Return (X, Y) of the center of cell containing provided text 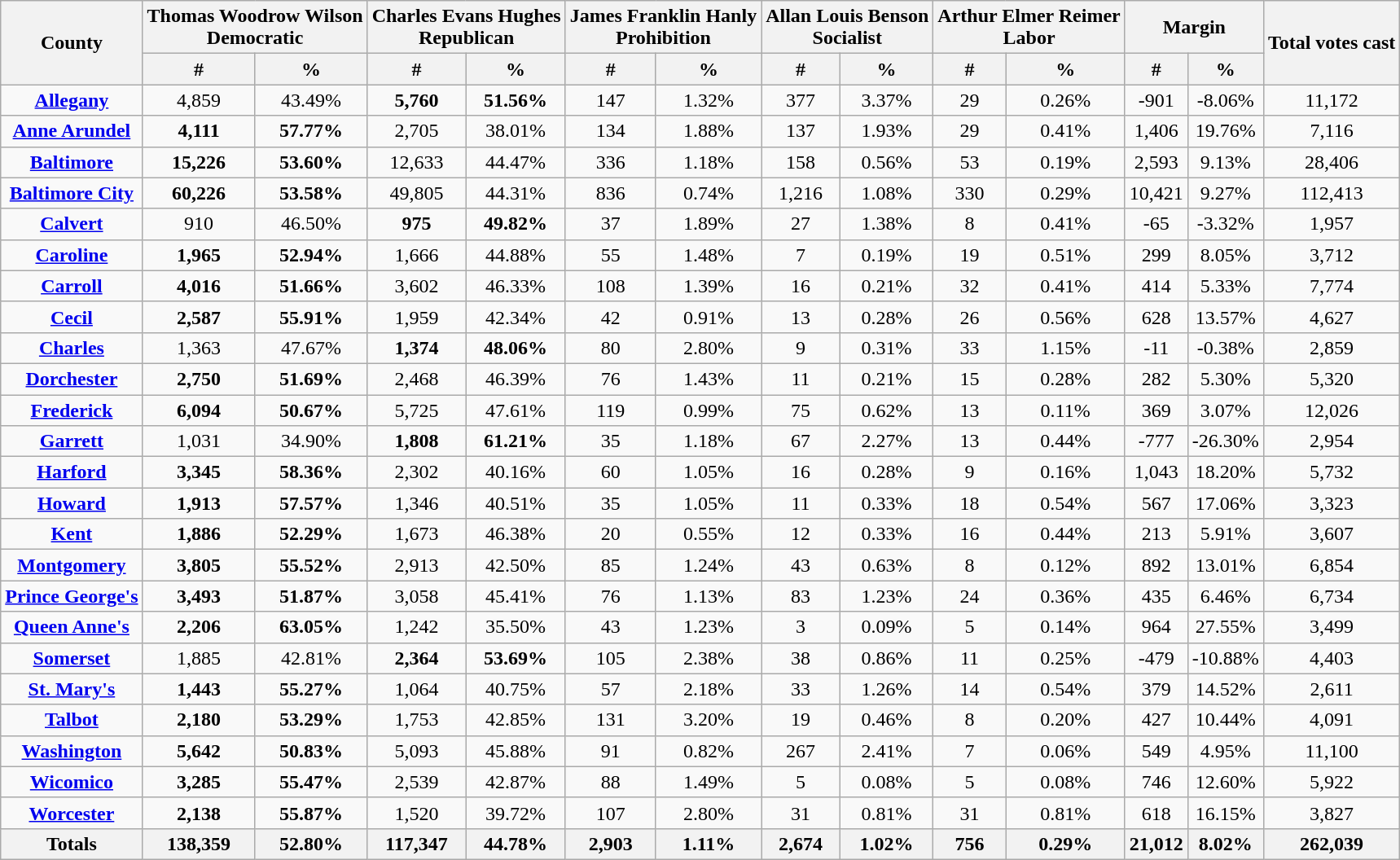
43.49% (311, 100)
3.20% (709, 720)
19.76% (1225, 131)
4,091 (1332, 720)
0.63% (886, 565)
48.06% (516, 348)
10,421 (1156, 193)
28,406 (1332, 162)
3 (801, 627)
756 (969, 844)
1.38% (886, 224)
0.11% (1065, 410)
2,954 (1332, 441)
3.07% (1225, 410)
8.05% (1225, 255)
1.24% (709, 565)
1,666 (417, 255)
44.78% (516, 844)
836 (611, 193)
0.46% (886, 720)
549 (1156, 751)
1,886 (199, 534)
6.46% (1225, 596)
-0.38% (1225, 348)
Queen Anne's (72, 627)
2.38% (709, 658)
Thomas Woodrow WilsonDemocratic (255, 28)
-8.06% (1225, 100)
55.87% (311, 813)
34.90% (311, 441)
18 (969, 503)
51.56% (516, 100)
7,774 (1332, 286)
3,607 (1332, 534)
61.21% (516, 441)
10.44% (1225, 720)
49,805 (417, 193)
0.91% (709, 317)
46.38% (516, 534)
158 (801, 162)
1.15% (1065, 348)
0.36% (1065, 596)
3,805 (199, 565)
2,468 (417, 379)
369 (1156, 410)
Arthur Elmer ReimerLabor (1029, 28)
53.69% (516, 658)
63.05% (311, 627)
55.47% (311, 782)
3,323 (1332, 503)
6,094 (199, 410)
51.66% (311, 286)
427 (1156, 720)
12 (801, 534)
1.13% (709, 596)
1.26% (886, 689)
51.69% (311, 379)
618 (1156, 813)
-479 (1156, 658)
County (72, 42)
-10.88% (1225, 658)
213 (1156, 534)
11,172 (1332, 100)
0.06% (1065, 751)
117,347 (417, 844)
3.37% (886, 100)
52.94% (311, 255)
James Franklin HanlyProhibition (663, 28)
Allan Louis BensonSocialist (847, 28)
1,363 (199, 348)
131 (611, 720)
105 (611, 658)
379 (1156, 689)
3,058 (417, 596)
-26.30% (1225, 441)
267 (801, 751)
2.27% (886, 441)
1,957 (1332, 224)
1,808 (417, 441)
3,712 (1332, 255)
44.88% (516, 255)
2,302 (417, 472)
38 (801, 658)
2,180 (199, 720)
2,539 (417, 782)
5,725 (417, 410)
12,633 (417, 162)
Allegany (72, 100)
5,760 (417, 100)
-65 (1156, 224)
37 (611, 224)
1,031 (199, 441)
24 (969, 596)
1.89% (709, 224)
137 (801, 131)
Kent (72, 534)
567 (1156, 503)
1,753 (417, 720)
51.87% (311, 596)
42.85% (516, 720)
2,138 (199, 813)
0.86% (886, 658)
Baltimore City (72, 193)
134 (611, 131)
49.82% (516, 224)
15,226 (199, 162)
2,859 (1332, 348)
16.15% (1225, 813)
40.51% (516, 503)
5,922 (1332, 782)
Worcester (72, 813)
-11 (1156, 348)
40.16% (516, 472)
Caroline (72, 255)
2,750 (199, 379)
0.12% (1065, 565)
2,206 (199, 627)
1,959 (417, 317)
628 (1156, 317)
55.52% (311, 565)
119 (611, 410)
1.11% (709, 844)
Harford (72, 472)
5,732 (1332, 472)
0.51% (1065, 255)
0.82% (709, 751)
42.87% (516, 782)
Talbot (72, 720)
Margin (1194, 28)
1.88% (709, 131)
67 (801, 441)
46.33% (516, 286)
35.50% (516, 627)
1,043 (1156, 472)
1,913 (199, 503)
4.95% (1225, 751)
18.20% (1225, 472)
6,854 (1332, 565)
0.62% (886, 410)
2,903 (611, 844)
0.20% (1065, 720)
0.26% (1065, 100)
262,039 (1332, 844)
53.29% (311, 720)
377 (801, 100)
Frederick (72, 410)
0.31% (886, 348)
Somerset (72, 658)
4,016 (199, 286)
52.29% (311, 534)
147 (611, 100)
Totals (72, 844)
27.55% (1225, 627)
42 (611, 317)
13.57% (1225, 317)
88 (611, 782)
1,965 (199, 255)
27 (801, 224)
85 (611, 565)
0.25% (1065, 658)
2.41% (886, 751)
58.36% (311, 472)
107 (611, 813)
5,642 (199, 751)
42.50% (516, 565)
75 (801, 410)
53 (969, 162)
4,627 (1332, 317)
5.30% (1225, 379)
Howard (72, 503)
42.81% (311, 658)
32 (969, 286)
1.48% (709, 255)
910 (199, 224)
1.08% (886, 193)
11,100 (1332, 751)
1.93% (886, 131)
14 (969, 689)
21,012 (1156, 844)
14.52% (1225, 689)
Dorchester (72, 379)
1,216 (801, 193)
1,406 (1156, 131)
2,674 (801, 844)
7,116 (1332, 131)
Baltimore (72, 162)
5.33% (1225, 286)
83 (801, 596)
138,359 (199, 844)
46.39% (516, 379)
1,064 (417, 689)
Cecil (72, 317)
Total votes cast (1332, 42)
746 (1156, 782)
9.13% (1225, 162)
8.02% (1225, 844)
3,285 (199, 782)
15 (969, 379)
17.06% (1225, 503)
3,499 (1332, 627)
45.41% (516, 596)
47.61% (516, 410)
0.55% (709, 534)
4,111 (199, 131)
57.57% (311, 503)
2,587 (199, 317)
3,493 (199, 596)
330 (969, 193)
0.99% (709, 410)
53.60% (311, 162)
4,403 (1332, 658)
3,827 (1332, 813)
1,346 (417, 503)
60 (611, 472)
9.27% (1225, 193)
6,734 (1332, 596)
3,345 (199, 472)
Prince George's (72, 596)
Montgomery (72, 565)
5,320 (1332, 379)
1.49% (709, 782)
336 (611, 162)
1,885 (199, 658)
0.74% (709, 193)
1.02% (886, 844)
2.18% (709, 689)
80 (611, 348)
44.47% (516, 162)
Charles (72, 348)
-3.32% (1225, 224)
26 (969, 317)
50.67% (311, 410)
1,443 (199, 689)
55.91% (311, 317)
975 (417, 224)
112,413 (1332, 193)
Garrett (72, 441)
12.60% (1225, 782)
4,859 (199, 100)
St. Mary's (72, 689)
964 (1156, 627)
50.83% (311, 751)
Anne Arundel (72, 131)
2,913 (417, 565)
Carroll (72, 286)
46.50% (311, 224)
Wicomico (72, 782)
42.34% (516, 317)
892 (1156, 565)
5,093 (417, 751)
45.88% (516, 751)
0.14% (1065, 627)
Washington (72, 751)
47.67% (311, 348)
60,226 (199, 193)
108 (611, 286)
299 (1156, 255)
2,611 (1332, 689)
12,026 (1332, 410)
1,520 (417, 813)
44.31% (516, 193)
20 (611, 534)
53.58% (311, 193)
57.77% (311, 131)
2,593 (1156, 162)
1.39% (709, 286)
52.80% (311, 844)
40.75% (516, 689)
2,364 (417, 658)
-901 (1156, 100)
1,242 (417, 627)
414 (1156, 286)
55.27% (311, 689)
1,374 (417, 348)
Calvert (72, 224)
0.09% (886, 627)
1,673 (417, 534)
57 (611, 689)
38.01% (516, 131)
2,705 (417, 131)
1.32% (709, 100)
Charles Evans HughesRepublican (466, 28)
13.01% (1225, 565)
282 (1156, 379)
39.72% (516, 813)
435 (1156, 596)
-777 (1156, 441)
0.16% (1065, 472)
1.43% (709, 379)
91 (611, 751)
55 (611, 255)
5.91% (1225, 534)
3,602 (417, 286)
